Search for the cell housing the specified text and yield its [X, Y] center coordinate. 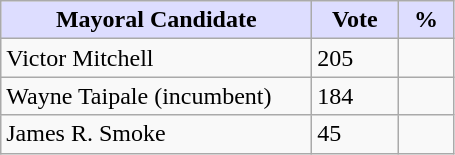
% [426, 20]
45 [355, 134]
184 [355, 96]
Victor Mitchell [156, 58]
Wayne Taipale (incumbent) [156, 96]
205 [355, 58]
Vote [355, 20]
James R. Smoke [156, 134]
Mayoral Candidate [156, 20]
